Locate the cell with the specified text and output its (x, y) center coordinate. 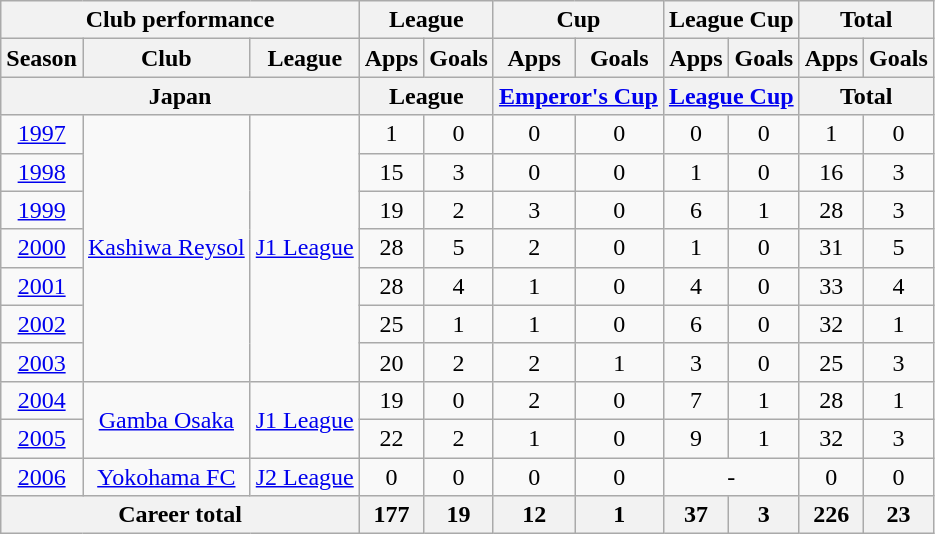
Cup (578, 20)
7 (696, 400)
2004 (42, 400)
2001 (42, 286)
23 (899, 515)
16 (831, 172)
2003 (42, 362)
12 (534, 515)
J2 League (304, 477)
Club performance (180, 20)
9 (696, 438)
20 (391, 362)
226 (831, 515)
2005 (42, 438)
Career total (180, 515)
2002 (42, 324)
2000 (42, 248)
2006 (42, 477)
1999 (42, 210)
33 (831, 286)
31 (831, 248)
37 (696, 515)
1998 (42, 172)
15 (391, 172)
1997 (42, 134)
Gamba Osaka (166, 419)
Emperor's Cup (578, 96)
Kashiwa Reysol (166, 248)
Yokohama FC (166, 477)
22 (391, 438)
Club (166, 58)
177 (391, 515)
- (731, 477)
Japan (180, 96)
Season (42, 58)
